Return [X, Y] of the center of cell containing provided text 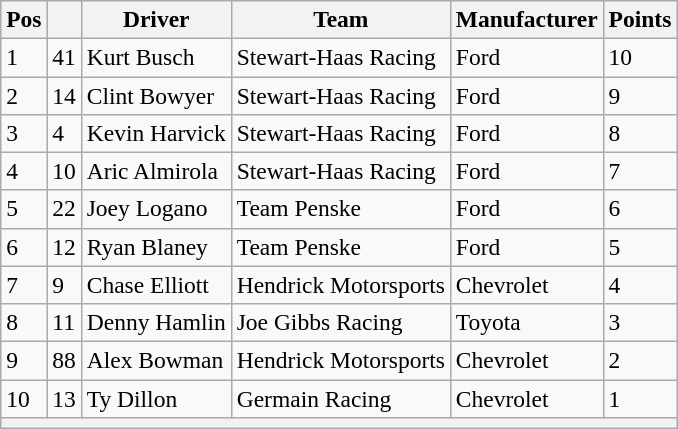
11 [64, 322]
Ty Dillon [156, 398]
Germain Racing [340, 398]
14 [64, 95]
13 [64, 398]
12 [64, 247]
Alex Bowman [156, 360]
Clint Bowyer [156, 95]
Chase Elliott [156, 285]
Kurt Busch [156, 57]
Kevin Harvick [156, 133]
Ryan Blaney [156, 247]
Driver [156, 19]
Manufacturer [526, 19]
88 [64, 360]
Aric Almirola [156, 171]
Denny Hamlin [156, 322]
22 [64, 209]
Pos [24, 19]
Toyota [526, 322]
41 [64, 57]
Joe Gibbs Racing [340, 322]
Team [340, 19]
Joey Logano [156, 209]
Points [640, 19]
